Capture the cell that displays the provided text and extract its [x, y] central coordinate. 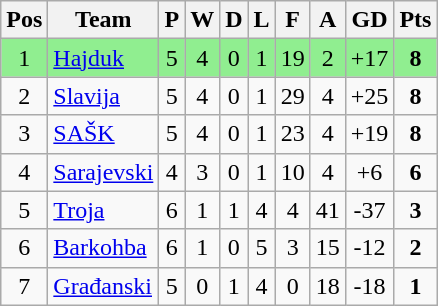
-18 [370, 286]
23 [292, 134]
Građanski [104, 286]
15 [328, 248]
41 [328, 210]
F [292, 20]
Pts [416, 20]
10 [292, 172]
Sarajevski [104, 172]
+17 [370, 58]
+19 [370, 134]
+6 [370, 172]
Barkohba [104, 248]
-37 [370, 210]
GD [370, 20]
Slavija [104, 96]
Team [104, 20]
+25 [370, 96]
29 [292, 96]
Hajduk [104, 58]
P [172, 20]
-12 [370, 248]
18 [328, 286]
Troja [104, 210]
19 [292, 58]
7 [24, 286]
Pos [24, 20]
A [328, 20]
W [202, 20]
L [262, 20]
D [234, 20]
SAŠK [104, 134]
